Extract the [x, y] coordinate from the center of the cell holding the provided text.  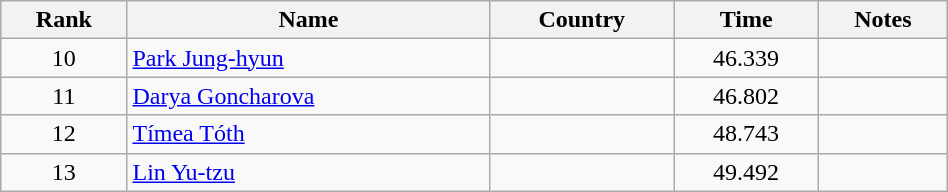
Darya Goncharova [308, 96]
11 [64, 96]
48.743 [746, 134]
12 [64, 134]
13 [64, 172]
Lin Yu-tzu [308, 172]
Name [308, 20]
46.802 [746, 96]
Notes [884, 20]
49.492 [746, 172]
Rank [64, 20]
Time [746, 20]
46.339 [746, 58]
Park Jung-hyun [308, 58]
Country [582, 20]
10 [64, 58]
Tímea Tóth [308, 134]
